Find where the given text appears and provide that cell's center as (X, Y) coordinate. 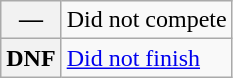
DNF (31, 58)
— (31, 20)
Did not compete (146, 20)
Did not finish (146, 58)
